Locate the cell with the specified text and output its (X, Y) center coordinate. 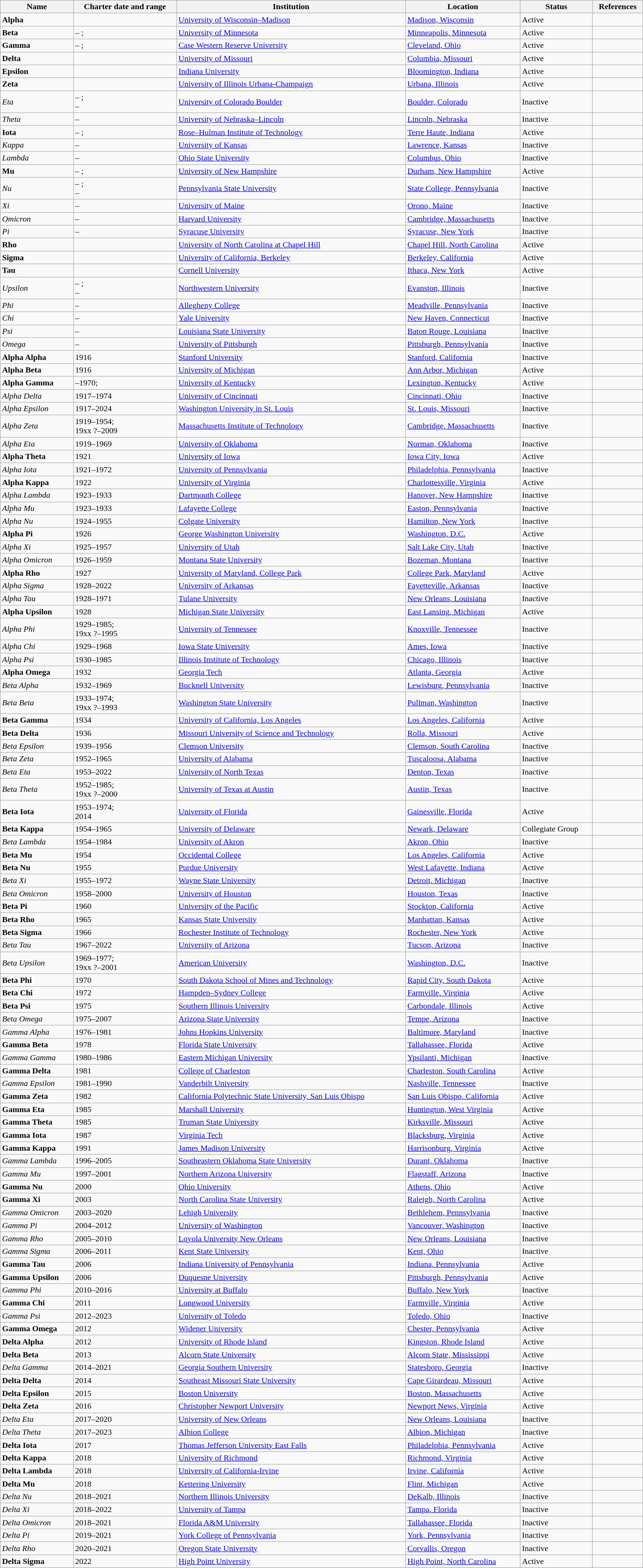
Southeastern Oklahoma State University (291, 1161)
Hanover, New Hampshire (463, 495)
Florida A&M University (291, 1523)
2015 (125, 1393)
2014–2021 (125, 1368)
Syracuse, New York (463, 232)
1975–2007 (125, 1019)
2012–2023 (125, 1316)
Arizona State University (291, 1019)
2017–2020 (125, 1419)
University of Maryland, College Park (291, 573)
Beta Rho (37, 919)
Indiana University of Pennsylvania (291, 1264)
Gamma Beta (37, 1045)
1975 (125, 1006)
Kettering University (291, 1484)
Alpha Chi (37, 647)
Beta Omicron (37, 894)
North Carolina State University (291, 1200)
University of Colorado Boulder (291, 102)
University of Tampa (291, 1510)
Iota (37, 132)
Beta Kappa (37, 829)
Beta Gamma (37, 720)
University of Utah (291, 547)
1929–1968 (125, 647)
Illinois Institute of Technology (291, 659)
DeKalb, Illinois (463, 1497)
Boston, Massachusetts (463, 1393)
University of Richmond (291, 1458)
1939–1956 (125, 746)
Alpha Omicron (37, 560)
East Lansing, Michigan (463, 612)
2018–2022 (125, 1510)
York, Pennsylvania (463, 1535)
University of Pennsylvania (291, 470)
1917–2024 (125, 409)
Gainesville, Florida (463, 811)
Montana State University (291, 560)
Lambda (37, 158)
Gamma Chi (37, 1303)
Delta Gamma (37, 1368)
Pi (37, 232)
1936 (125, 733)
Delta Rho (37, 1548)
1981 (125, 1070)
2013 (125, 1355)
Buffalo, New York (463, 1290)
Charleston, South Carolina (463, 1070)
University of the Pacific (291, 906)
2017 (125, 1445)
Truman State University (291, 1122)
Northwestern University (291, 288)
Iowa City, Iowa (463, 457)
Athens, Ohio (463, 1187)
Cincinnati, Ohio (463, 396)
Statesboro, Georgia (463, 1368)
University of California-Irvine (291, 1471)
Gamma Pi (37, 1225)
Phi (37, 305)
Colgate University (291, 521)
American University (291, 963)
1921 (125, 457)
Gamma Kappa (37, 1148)
Albion, Michigan (463, 1432)
Delta Iota (37, 1445)
Southern Illinois University (291, 1006)
Alpha Tau (37, 598)
Flint, Michigan (463, 1484)
Beta Sigma (37, 932)
Johns Hopkins University (291, 1032)
2003–2020 (125, 1212)
Manhattan, Kansas (463, 919)
1991 (125, 1148)
George Washington University (291, 534)
York College of Pennsylvania (291, 1535)
Tulane University (291, 598)
Gamma Rho (37, 1238)
Rapid City, South Dakota (463, 980)
Huntington, West Virginia (463, 1109)
1970 (125, 980)
Berkeley, California (463, 257)
Zeta (37, 84)
Beta Upsilon (37, 963)
University of Akron (291, 842)
Collegiate Group (557, 829)
1954–1984 (125, 842)
Indiana, Pennsylvania (463, 1264)
Albion College (291, 1432)
Kirksville, Missouri (463, 1122)
2006–2011 (125, 1251)
1954 (125, 855)
Meadville, Pennsylvania (463, 305)
Rochester, New York (463, 932)
Vanderbilt University (291, 1084)
Alpha Epsilon (37, 409)
Beta Epsilon (37, 746)
2010–2016 (125, 1290)
Delta Theta (37, 1432)
Beta Beta (37, 703)
Alpha Rho (37, 573)
Alcorn State University (291, 1355)
Omicron (37, 219)
Massachusetts Institute of Technology (291, 426)
Delta Kappa (37, 1458)
University of Iowa (291, 457)
Chi (37, 318)
Clemson, South Carolina (463, 746)
University of Pittsburgh (291, 344)
1976–1981 (125, 1032)
University of Alabama (291, 759)
1926–1959 (125, 560)
Theta (37, 119)
Name (37, 7)
Eastern Michigan University (291, 1057)
Occidental College (291, 855)
Ann Arbor, Michigan (463, 370)
Rho (37, 245)
1954–1965 (125, 829)
Omega (37, 344)
Gamma Eta (37, 1109)
Detroit, Michigan (463, 881)
Allegheny College (291, 305)
Gamma Iota (37, 1135)
Salt Lake City, Utah (463, 547)
Epsilon (37, 71)
Pullman, Washington (463, 703)
1919–1954;19xx ?–2009 (125, 426)
Beta Tau (37, 945)
Longwood University (291, 1303)
1996–2005 (125, 1161)
Eta (37, 102)
Alpha Delta (37, 396)
University of Cincinnati (291, 396)
Cornell University (291, 270)
Beta Psi (37, 1006)
Urbana, Illinois (463, 84)
Alpha Omega (37, 672)
University of California, Berkeley (291, 257)
Ohio University (291, 1187)
Washington State University (291, 703)
Clemson University (291, 746)
Bozeman, Montana (463, 560)
Chicago, Illinois (463, 659)
Chester, Pennsylvania (463, 1329)
1932–1969 (125, 685)
Alpha Iota (37, 470)
Lewisburg, Pennsylvania (463, 685)
Delta Mu (37, 1484)
University of California, Los Angeles (291, 720)
Dartmouth College (291, 495)
Chapel Hill, North Carolina (463, 245)
Raleigh, North Carolina (463, 1200)
Delta Omicron (37, 1523)
Purdue University (291, 868)
Marshall University (291, 1109)
University of Maine (291, 206)
1930–1985 (125, 659)
High Point University (291, 1561)
Florida State University (291, 1045)
University of Arizona (291, 945)
Alpha Lambda (37, 495)
College of Charleston (291, 1070)
2017–2023 (125, 1432)
Alpha Phi (37, 629)
Lexington, Kentucky (463, 383)
Blacksburg, Virginia (463, 1135)
Newport News, Virginia (463, 1406)
1921–1972 (125, 470)
Lafayette College (291, 508)
Tucson, Arizona (463, 945)
Newark, Delaware (463, 829)
Alpha Psi (37, 659)
2000 (125, 1187)
1925–1957 (125, 547)
Nashville, Tennessee (463, 1084)
Gamma Lambda (37, 1161)
Indiana University (291, 71)
Stanford University (291, 357)
University of Tennessee (291, 629)
1924–1955 (125, 521)
Denton, Texas (463, 772)
1952–1965 (125, 759)
Knoxville, Tennessee (463, 629)
Beta Eta (37, 772)
Durham, New Hampshire (463, 171)
Harvard University (291, 219)
University of Rhode Island (291, 1342)
Beta Alpha (37, 685)
Easton, Pennsylvania (463, 508)
Alpha Upsilon (37, 612)
South Dakota School of Mines and Technology (291, 980)
James Madison University (291, 1148)
Hamilton, New York (463, 521)
Georgia Southern University (291, 1368)
Delta Delta (37, 1380)
University of New Orleans (291, 1419)
University of North Texas (291, 772)
University of Kentucky (291, 383)
Alpha Sigma (37, 586)
1972 (125, 993)
Delta Lambda (37, 1471)
Orono, Maine (463, 206)
Psi (37, 331)
2019–2021 (125, 1535)
Tau (37, 270)
University of Delaware (291, 829)
Delta Alpha (37, 1342)
Delta Eta (37, 1419)
Alpha Pi (37, 534)
Delta Xi (37, 1510)
Gamma Psi (37, 1316)
Beta Iota (37, 811)
Delta Beta (37, 1355)
Richmond, Virginia (463, 1458)
Flagstaff, Arizona (463, 1174)
2011 (125, 1303)
Beta Zeta (37, 759)
1917–1974 (125, 396)
1928–2022 (125, 586)
1952–1985; 19xx ?–2000 (125, 789)
Missouri University of Science and Technology (291, 733)
Southeast Missouri State University (291, 1380)
Boulder, Colorado (463, 102)
Boston University (291, 1393)
Rose–Hulman Institute of Technology (291, 132)
Tuscaloosa, Alabama (463, 759)
Gamma Nu (37, 1187)
2016 (125, 1406)
Stanford, California (463, 357)
Alcorn State, Mississippi (463, 1355)
Status (557, 7)
University of New Hampshire (291, 171)
Virginia Tech (291, 1135)
1982 (125, 1096)
Gamma (37, 45)
Gamma Theta (37, 1122)
1955–1972 (125, 881)
Georgia Tech (291, 672)
Yale University (291, 318)
1980–1986 (125, 1057)
Atlanta, Georgia (463, 672)
Michigan State University (291, 612)
State College, Pennsylvania (463, 189)
Kansas State University (291, 919)
Tampa, Florida (463, 1510)
Beta Pi (37, 906)
Gamma Epsilon (37, 1084)
Delta (37, 58)
Alpha Beta (37, 370)
Columbus, Ohio (463, 158)
2022 (125, 1561)
Xi (37, 206)
Thomas Jefferson University East Falls (291, 1445)
Mu (37, 171)
University of Toledo (291, 1316)
Gamma Upsilon (37, 1277)
Beta (37, 33)
1997–2001 (125, 1174)
Northern Arizona University (291, 1174)
Lincoln, Nebraska (463, 119)
Alpha Zeta (37, 426)
Bethlehem, Pennsylvania (463, 1212)
Gamma Delta (37, 1070)
Austin, Texas (463, 789)
1953–1974; 2014 (125, 811)
Alpha Alpha (37, 357)
Beta Nu (37, 868)
1955 (125, 868)
Harrisonburg, Virginia (463, 1148)
University of Washington (291, 1225)
Toledo, Ohio (463, 1316)
References (618, 7)
Alpha Xi (37, 547)
San Luis Obispo, California (463, 1096)
2004–2012 (125, 1225)
Delta Epsilon (37, 1393)
Akron, Ohio (463, 842)
Irvine, California (463, 1471)
Corvallis, Oregon (463, 1548)
Institution (291, 7)
Charter date and range (125, 7)
Rochester Institute of Technology (291, 932)
Northern Illinois University (291, 1497)
Carbondale, Illinois (463, 1006)
1928 (125, 612)
Louisiana State University (291, 331)
Gamma Alpha (37, 1032)
Widener University (291, 1329)
Kappa (37, 145)
Minneapolis, Minnesota (463, 33)
Gamma Gamma (37, 1057)
Upsilon (37, 288)
Stockton, California (463, 906)
University of Virginia (291, 482)
1967–2022 (125, 945)
Christopher Newport University (291, 1406)
University of Texas at Austin (291, 789)
Cleveland, Ohio (463, 45)
Gamma Xi (37, 1200)
1933–1974; 19xx ?–1993 (125, 703)
Beta Mu (37, 855)
1960 (125, 906)
1927 (125, 573)
Baltimore, Maryland (463, 1032)
Houston, Texas (463, 894)
Iowa State University (291, 647)
Beta Phi (37, 980)
Cape Girardeau, Missouri (463, 1380)
1965 (125, 919)
University of Oklahoma (291, 444)
College Park, Maryland (463, 573)
1987 (125, 1135)
University of Michigan (291, 370)
Beta Lambda (37, 842)
2014 (125, 1380)
Duquesne University (291, 1277)
2020–2021 (125, 1548)
Kent, Ohio (463, 1251)
Gamma Zeta (37, 1096)
Alpha Theta (37, 457)
2005–2010 (125, 1238)
2003 (125, 1200)
Bloomington, Indiana (463, 71)
Beta Chi (37, 993)
University of Wisconsin–Madison (291, 20)
Location (463, 7)
University of Arkansas (291, 586)
Washington University in St. Louis (291, 409)
University of Nebraska–Lincoln (291, 119)
Beta Theta (37, 789)
1922 (125, 482)
Alpha (37, 20)
Terre Haute, Indiana (463, 132)
Norman, Oklahoma (463, 444)
1958–2000 (125, 894)
1981–1990 (125, 1084)
Lehigh University (291, 1212)
Ithaca, New York (463, 270)
West Lafayette, Indiana (463, 868)
Kent State University (291, 1251)
New Haven, Connecticut (463, 318)
Tempe, Arizona (463, 1019)
Wayne State University (291, 881)
Pennsylvania State University (291, 189)
University of Missouri (291, 58)
Beta Delta (37, 733)
Fayetteville, Arkansas (463, 586)
Beta Omega (37, 1019)
Syracuse University (291, 232)
1919–1969 (125, 444)
Gamma Omicron (37, 1212)
University of Illinois Urbana-Champaign (291, 84)
Lawrence, Kansas (463, 145)
Alpha Mu (37, 508)
1966 (125, 932)
Gamma Omega (37, 1329)
Durant, Oklahoma (463, 1161)
Gamma Sigma (37, 1251)
Nu (37, 189)
Loyola University New Orleans (291, 1238)
Ohio State University (291, 158)
Rolla, Missouri (463, 733)
1926 (125, 534)
University of Florida (291, 811)
Delta Zeta (37, 1406)
1934 (125, 720)
California Polytechnic State University, San Luis Obispo (291, 1096)
University at Buffalo (291, 1290)
Delta Nu (37, 1497)
Evanston, Illinois (463, 288)
Delta Pi (37, 1535)
Gamma Tau (37, 1264)
–1970; (125, 383)
Beta Xi (37, 881)
University of Minnesota (291, 33)
Hampden–Sydney College (291, 993)
Baton Rouge, Louisiana (463, 331)
Gamma Phi (37, 1290)
University of North Carolina at Chapel Hill (291, 245)
1978 (125, 1045)
Alpha Nu (37, 521)
Gamma Mu (37, 1174)
1932 (125, 672)
Alpha Eta (37, 444)
Ames, Iowa (463, 647)
Vancouver, Washington (463, 1225)
St. Louis, Missouri (463, 409)
Ypsilanti, Michigan (463, 1057)
Delta Sigma (37, 1561)
Sigma (37, 257)
Oregon State University (291, 1548)
1928–1971 (125, 598)
Bucknell University (291, 685)
Columbia, Missouri (463, 58)
Alpha Gamma (37, 383)
1953–2022 (125, 772)
1969–1977; 19xx ?–2001 (125, 963)
University of Kansas (291, 145)
Kingston, Rhode Island (463, 1342)
High Point, North Carolina (463, 1561)
University of Houston (291, 894)
Charlottesville, Virginia (463, 482)
1929–1985; 19xx ?–1995 (125, 629)
Madison, Wisconsin (463, 20)
Case Western Reserve University (291, 45)
Alpha Kappa (37, 482)
